Return [X, Y] of the center of cell containing provided text 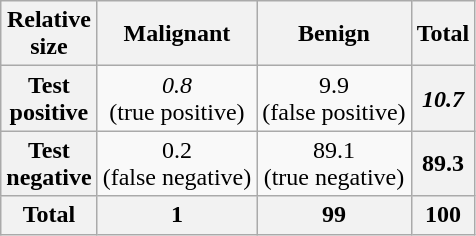
99 [334, 215]
Relativesize [49, 34]
1 [177, 215]
9.9(false positive) [334, 98]
Malignant [177, 34]
Testnegative [49, 164]
0.2(false negative) [177, 164]
Testpositive [49, 98]
Benign [334, 34]
89.3 [443, 164]
100 [443, 215]
89.1(true negative) [334, 164]
0.8(true positive) [177, 98]
10.7 [443, 98]
